Scan for the cell matching the given text and deliver its (x, y) coordinate at center. 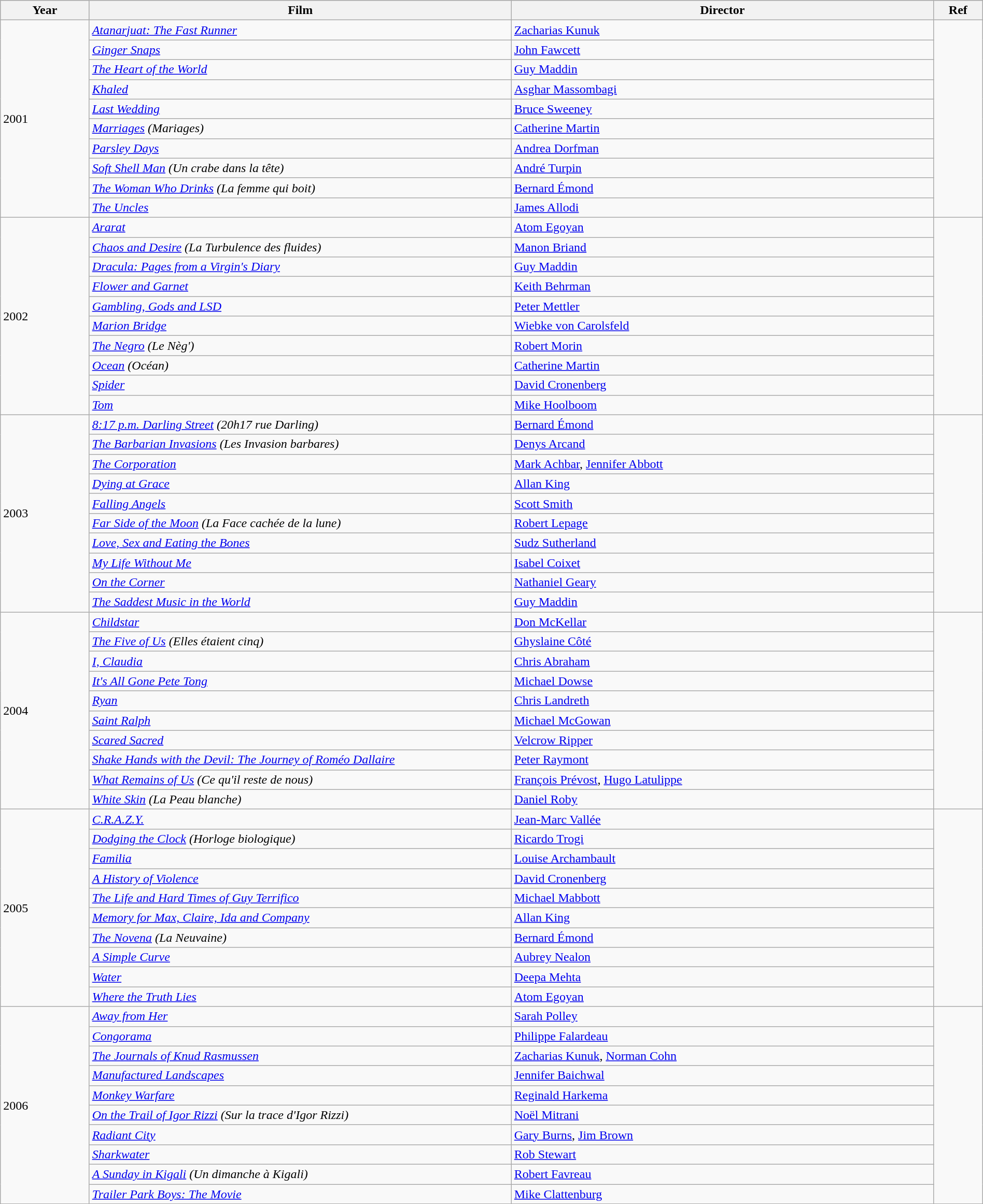
The Woman Who Drinks (La femme qui boit) (300, 188)
Isabel Coixet (722, 562)
Robert Morin (722, 346)
Deepa Mehta (722, 977)
The Saddest Music in the World (300, 602)
Memory for Max, Claire, Ida and Company (300, 918)
Scared Sacred (300, 740)
Ref (958, 10)
On the Trail of Igor Rizzi (Sur la trace d'Igor Rizzi) (300, 1115)
The Uncles (300, 207)
Director (722, 10)
Trailer Park Boys: The Movie (300, 1194)
I, Claudia (300, 661)
Ryan (300, 701)
André Turpin (722, 168)
Mike Hoolboom (722, 405)
Dracula: Pages from a Virgin's Diary (300, 267)
Monkey Warfare (300, 1095)
Jennifer Baichwal (722, 1075)
My Life Without Me (300, 562)
Soft Shell Man (Un crabe dans la tête) (300, 168)
2001 (45, 119)
A Simple Curve (300, 957)
Aubrey Nealon (722, 957)
Flower and Garnet (300, 287)
The Heart of the World (300, 69)
Scott Smith (722, 503)
Year (45, 10)
John Fawcett (722, 50)
Sudz Sutherland (722, 543)
Zacharias Kunuk, Norman Cohn (722, 1056)
Wiebke von Carolsfeld (722, 326)
Don McKellar (722, 622)
Far Side of the Moon (La Face cachée de la lune) (300, 523)
Marriages (Mariages) (300, 129)
Shake Hands with the Devil: The Journey of Roméo Dallaire (300, 760)
Spider (300, 385)
Michael Mabbott (722, 898)
Falling Angels (300, 503)
2006 (45, 1105)
Away from Her (300, 1016)
Michael Dowse (722, 681)
Gambling, Gods and LSD (300, 306)
Atanarjuat: The Fast Runner (300, 30)
Michael McGowan (722, 720)
Dodging the Clock (Horloge biologique) (300, 839)
Bruce Sweeney (722, 109)
Denys Arcand (722, 444)
Chris Abraham (722, 661)
Congorama (300, 1036)
Dying at Grace (300, 484)
Robert Lepage (722, 523)
Mark Achbar, Jennifer Abbott (722, 464)
Childstar (300, 622)
Peter Raymont (722, 760)
Noël Mitrani (722, 1115)
2004 (45, 711)
Manufactured Landscapes (300, 1075)
Where the Truth Lies (300, 997)
The Novena (La Neuvaine) (300, 938)
2005 (45, 908)
Asghar Massombagi (722, 89)
2003 (45, 513)
The Five of Us (Elles étaient cinq) (300, 642)
Chris Landreth (722, 701)
Parsley Days (300, 148)
Nathaniel Geary (722, 583)
Zacharias Kunuk (722, 30)
Philippe Falardeau (722, 1036)
Reginald Harkema (722, 1095)
Daniel Roby (722, 799)
8:17 p.m. Darling Street (20h17 rue Darling) (300, 424)
C.R.A.Z.Y. (300, 819)
Saint Ralph (300, 720)
Robert Favreau (722, 1174)
Khaled (300, 89)
Familia (300, 858)
The Negro (Le Nèg') (300, 346)
Ricardo Trogi (722, 839)
Tom (300, 405)
Ocean (Océan) (300, 365)
Chaos and Desire (La Turbulence des fluides) (300, 247)
Ginger Snaps (300, 50)
Andrea Dorfman (722, 148)
James Allodi (722, 207)
Jean-Marc Vallée (722, 819)
The Journals of Knud Rasmussen (300, 1056)
What Remains of Us (Ce qu'il reste de nous) (300, 780)
Manon Briand (722, 247)
The Life and Hard Times of Guy Terrifico (300, 898)
A Sunday in Kigali (Un dimanche à Kigali) (300, 1174)
Keith Behrman (722, 287)
Mike Clattenburg (722, 1194)
On the Corner (300, 583)
The Barbarian Invasions (Les Invasion barbares) (300, 444)
Radiant City (300, 1135)
Sharkwater (300, 1154)
Louise Archambault (722, 858)
Ghyslaine Côté (722, 642)
It's All Gone Pete Tong (300, 681)
Sarah Polley (722, 1016)
Film (300, 10)
Water (300, 977)
The Corporation (300, 464)
A History of Violence (300, 879)
White Skin (La Peau blanche) (300, 799)
François Prévost, Hugo Latulippe (722, 780)
2002 (45, 316)
Last Wedding (300, 109)
Love, Sex and Eating the Bones (300, 543)
Peter Mettler (722, 306)
Ararat (300, 227)
Gary Burns, Jim Brown (722, 1135)
Velcrow Ripper (722, 740)
Rob Stewart (722, 1154)
Marion Bridge (300, 326)
